Pinpoint the cell where the given text exists, returning its [x, y] midpoint coordinate. 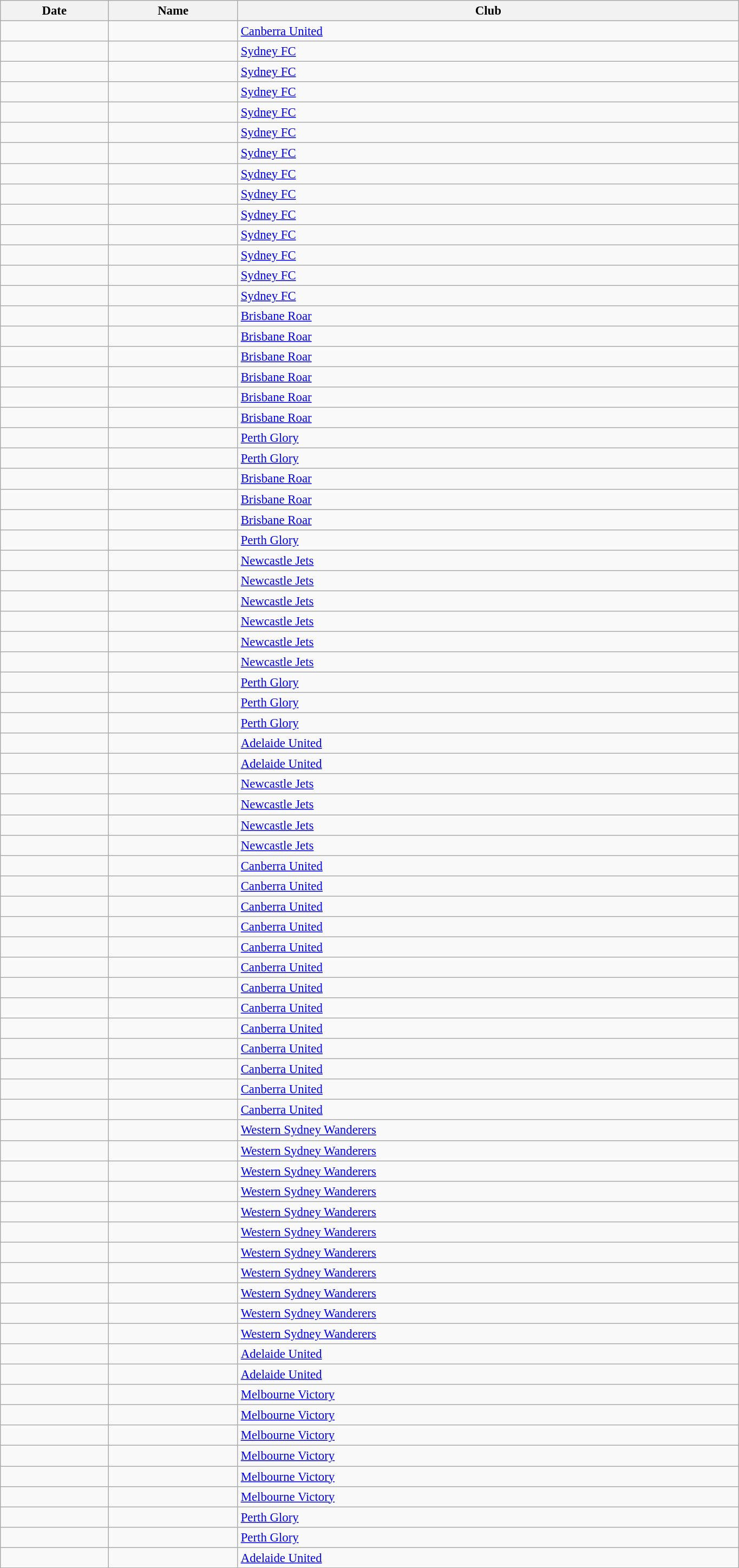
Date [54, 11]
Club [488, 11]
Name [173, 11]
